Find where the given text appears and provide that cell's center as [X, Y] coordinate. 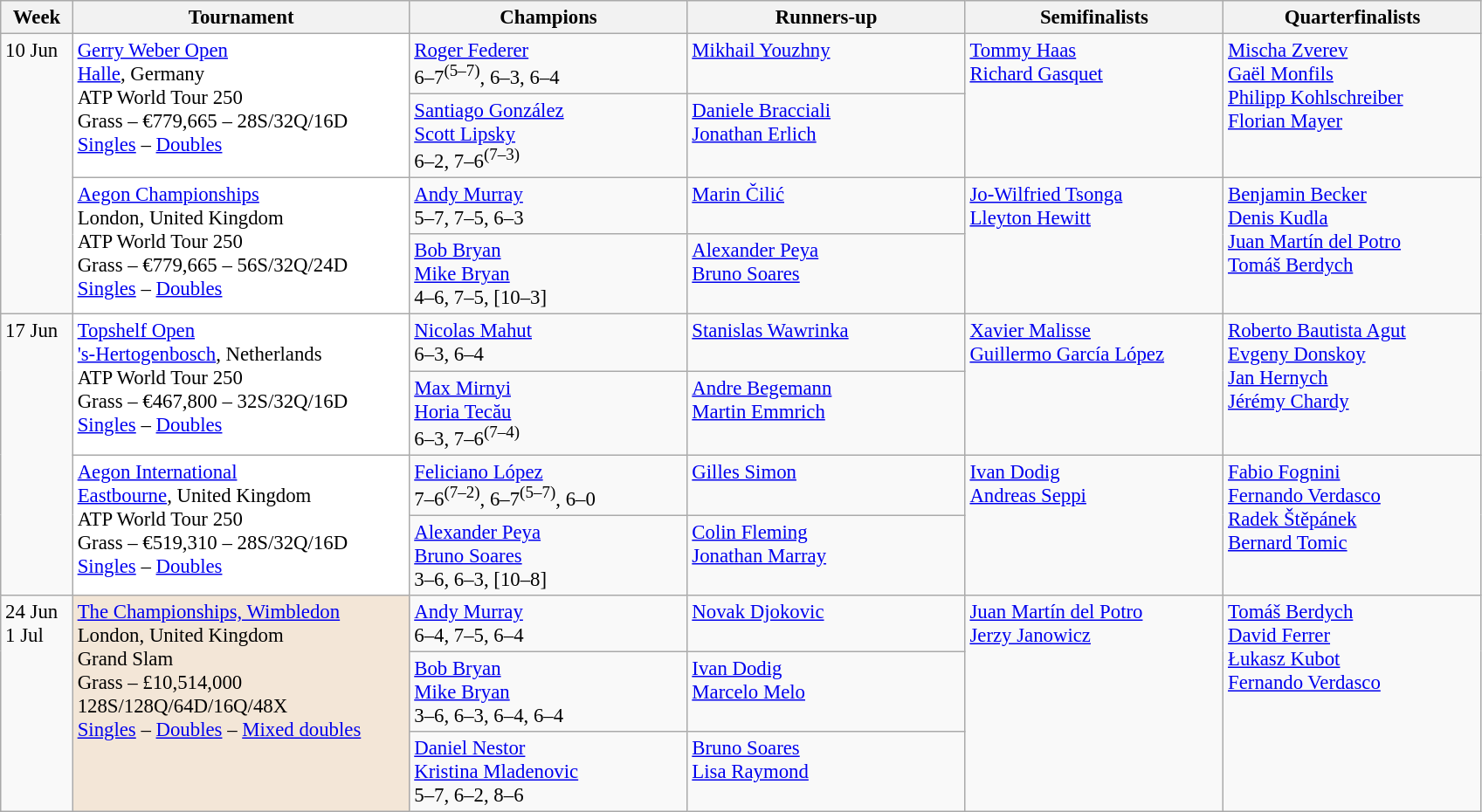
Roger Federer6–7(5–7), 6–3, 6–4 [548, 65]
Andy Murray6–4, 7–5, 6–4 [548, 623]
Bob Bryan Mike Bryan 3–6, 6–3, 6–4, 6–4 [548, 692]
Santiago González Scott Lipsky6–2, 7–6(7–3) [548, 136]
Benjamin Becker Denis Kudla Juan Martín del Potro Tomáš Berdych [1353, 246]
24 Jun1 Jul [37, 704]
Runners-up [826, 17]
Alexander Peya Bruno Soares3–6, 6–3, [10–8] [548, 555]
Tommy Haas Richard Gasquet [1094, 107]
Nicolas Mahut6–3, 6–4 [548, 342]
17 Jun [37, 455]
Ivan Dodig Andreas Seppi [1094, 526]
Bob Bryan Mike Bryan4–6, 7–5, [10–3] [548, 274]
Colin Fleming Jonathan Marray [826, 555]
Fabio Fognini Fernando Verdasco Radek Štěpánek Bernard Tomic [1353, 526]
Xavier Malisse Guillermo García López [1094, 384]
Daniele Bracciali Jonathan Erlich [826, 136]
Gerry Weber Open Halle, GermanyATP World Tour 250Grass – €779,665 – 28S/32Q/16DSingles – Doubles [241, 107]
10 Jun [37, 175]
Andy Murray5–7, 7–5, 6–3 [548, 206]
Bruno Soares Lisa Raymond [826, 772]
Week [37, 17]
Topshelf Open 's-Hertogenbosch, NetherlandsATP World Tour 250Grass – €467,800 – 32S/32Q/16DSingles – Doubles [241, 384]
Feliciano López 7–6(7–2), 6–7(5–7), 6–0 [548, 485]
Novak Djokovic [826, 623]
Mikhail Youzhny [826, 65]
Tournament [241, 17]
Quarterfinalists [1353, 17]
Aegon International Eastbourne, United KingdomATP World Tour 250Grass – €519,310 – 28S/32Q/16DSingles – Doubles [241, 526]
Gilles Simon [826, 485]
Mischa Zverev Gaël Monfils Philipp Kohlschreiber Florian Mayer [1353, 107]
Semifinalists [1094, 17]
Aegon Championships London, United KingdomATP World Tour 250Grass – €779,665 – 56S/32Q/24DSingles – Doubles [241, 246]
Jo-Wilfried Tsonga Lleyton Hewitt [1094, 246]
Max Mirnyi Horia Tecău 6–3, 7–6(7–4) [548, 413]
Andre Begemann Martin Emmrich [826, 413]
Alexander Peya Bruno Soares [826, 274]
The Championships, Wimbledon London, United KingdomGrand SlamGrass – £10,514,000128S/128Q/64D/16Q/48XSingles – Doubles – Mixed doubles [241, 704]
Marin Čilić [826, 206]
Stanislas Wawrinka [826, 342]
Juan Martín del Potro Jerzy Janowicz [1094, 704]
Roberto Bautista Agut Evgeny Donskoy Jan Hernych Jérémy Chardy [1353, 384]
Daniel Nestor Kristina Mladenovic 5–7, 6–2, 8–6 [548, 772]
Tomáš Berdych David Ferrer Łukasz Kubot Fernando Verdasco [1353, 704]
Champions [548, 17]
Ivan Dodig Marcelo Melo [826, 692]
